Determine the (X, Y) coordinate at the center of the cell enclosing the given text.  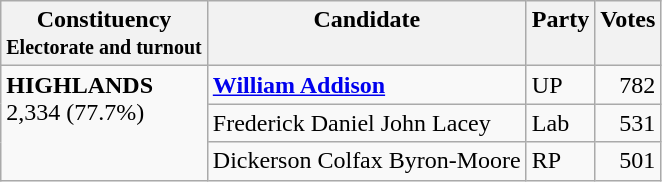
Candidate (366, 34)
782 (628, 85)
Frederick Daniel John Lacey (366, 123)
Lab (560, 123)
HIGHLANDS2,334 (77.7%) (104, 123)
Votes (628, 34)
UP (560, 85)
ConstituencyElectorate and turnout (104, 34)
501 (628, 161)
Party (560, 34)
531 (628, 123)
Dickerson Colfax Byron-Moore (366, 161)
William Addison (366, 85)
RP (560, 161)
